Extract the [X, Y] coordinate from the center of the cell holding the provided text.  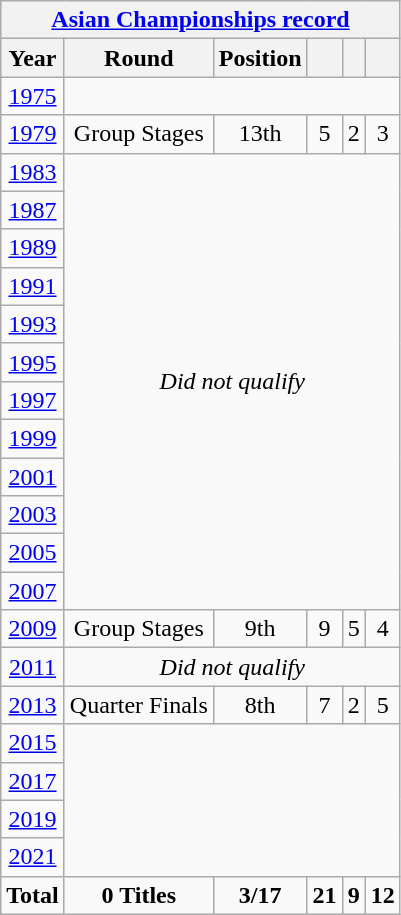
0 Titles [138, 895]
1989 [33, 248]
1991 [33, 286]
8th [260, 705]
2001 [33, 477]
1999 [33, 438]
2009 [33, 629]
2021 [33, 857]
1975 [33, 96]
Position [260, 58]
2011 [33, 667]
4 [382, 629]
2013 [33, 705]
21 [324, 895]
9th [260, 629]
Year [33, 58]
1987 [33, 210]
Asian Championships record [201, 20]
1993 [33, 324]
Total [33, 895]
Round [138, 58]
2015 [33, 743]
2017 [33, 781]
2019 [33, 819]
3 [382, 134]
7 [324, 705]
Quarter Finals [138, 705]
2003 [33, 515]
2005 [33, 553]
1979 [33, 134]
3/17 [260, 895]
2007 [33, 591]
1995 [33, 362]
13th [260, 134]
12 [382, 895]
1983 [33, 172]
1997 [33, 400]
